Capture the cell that displays the provided text and extract its [x, y] central coordinate. 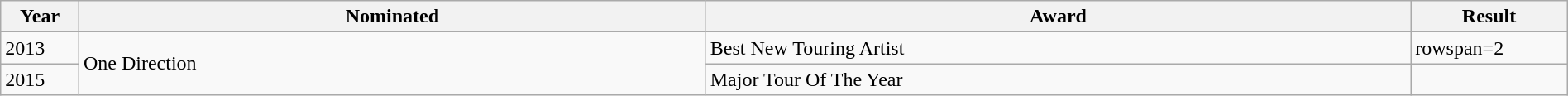
rowspan=2 [1489, 48]
Best New Touring Artist [1059, 48]
2015 [40, 79]
Award [1059, 17]
Result [1489, 17]
Major Tour Of The Year [1059, 79]
One Direction [392, 64]
2013 [40, 48]
Nominated [392, 17]
Year [40, 17]
